From the cell containing the given text, extract its center point as (X, Y) coordinate. 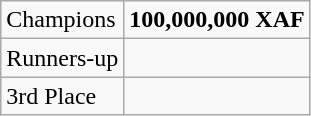
3rd Place (62, 96)
100,000,000 XAF (217, 20)
Champions (62, 20)
Runners-up (62, 58)
